Search for the cell housing the specified text and yield its (X, Y) center coordinate. 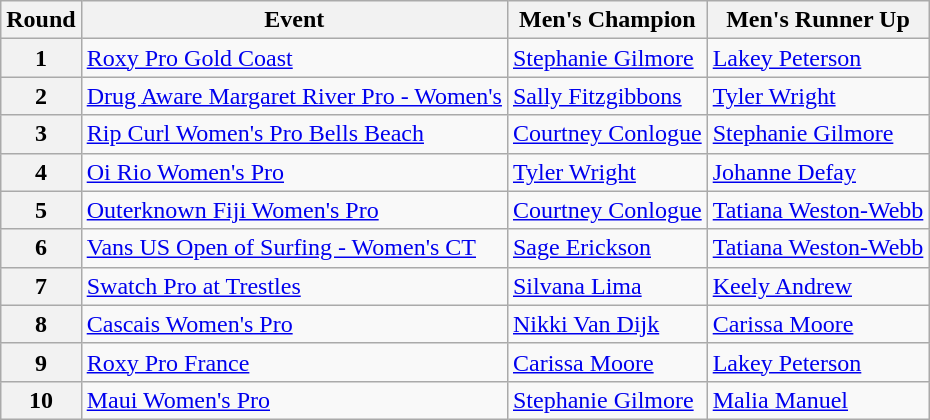
2 (41, 96)
Sally Fitzgibbons (607, 96)
Outerknown Fiji Women's Pro (294, 210)
Men's Champion (607, 20)
1 (41, 58)
Rip Curl Women's Pro Bells Beach (294, 134)
Drug Aware Margaret River Pro - Women's (294, 96)
Round (41, 20)
Swatch Pro at Trestles (294, 286)
Vans US Open of Surfing - Women's CT (294, 248)
Sage Erickson (607, 248)
8 (41, 324)
Keely Andrew (818, 286)
Roxy Pro Gold Coast (294, 58)
Roxy Pro France (294, 362)
Oi Rio Women's Pro (294, 172)
Cascais Women's Pro (294, 324)
7 (41, 286)
Maui Women's Pro (294, 400)
Malia Manuel (818, 400)
3 (41, 134)
6 (41, 248)
5 (41, 210)
9 (41, 362)
Silvana Lima (607, 286)
Johanne Defay (818, 172)
4 (41, 172)
Nikki Van Dijk (607, 324)
Men's Runner Up (818, 20)
Event (294, 20)
10 (41, 400)
